Pinpoint the cell where the given text exists, returning its [X, Y] midpoint coordinate. 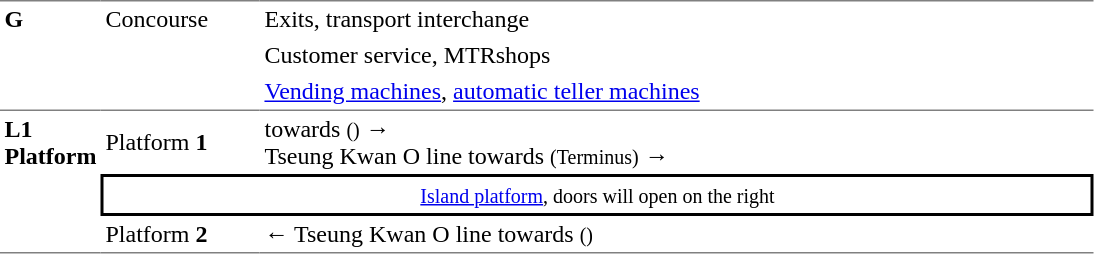
Concourse [180, 56]
towards () → Tseung Kwan O line towards (Terminus) → [677, 142]
Vending machines, automatic teller machines [677, 93]
Exits, transport interchange [677, 19]
Platform 2 [180, 235]
G [50, 56]
← Tseung Kwan O line towards () [677, 235]
L1Platform [50, 182]
Customer service, MTRshops [677, 56]
Island platform, doors will open on the right [598, 195]
Platform 1 [180, 142]
